Output the [X, Y] coordinate of the center of the cell containing the given text.  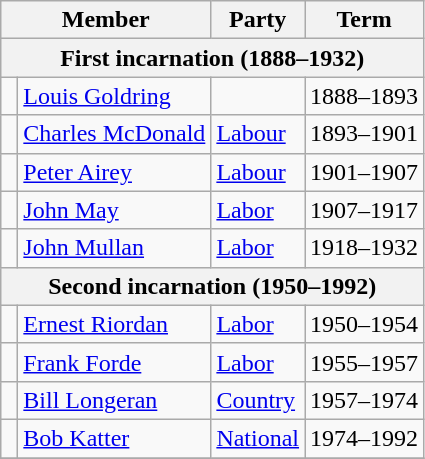
1901–1907 [364, 172]
Ernest Riordan [114, 324]
1974–1992 [364, 438]
1907–1917 [364, 210]
Frank Forde [114, 362]
First incarnation (1888–1932) [212, 58]
Charles McDonald [114, 134]
Member [106, 20]
1955–1957 [364, 362]
Bill Longeran [114, 400]
Peter Airey [114, 172]
Country [258, 400]
John May [114, 210]
Second incarnation (1950–1992) [212, 286]
Party [258, 20]
1918–1932 [364, 248]
John Mullan [114, 248]
Term [364, 20]
1950–1954 [364, 324]
1888–1893 [364, 96]
National [258, 438]
1893–1901 [364, 134]
1957–1974 [364, 400]
Louis Goldring [114, 96]
Bob Katter [114, 438]
